Detect which cell encompasses the target text, then output its (x, y) center coordinate. 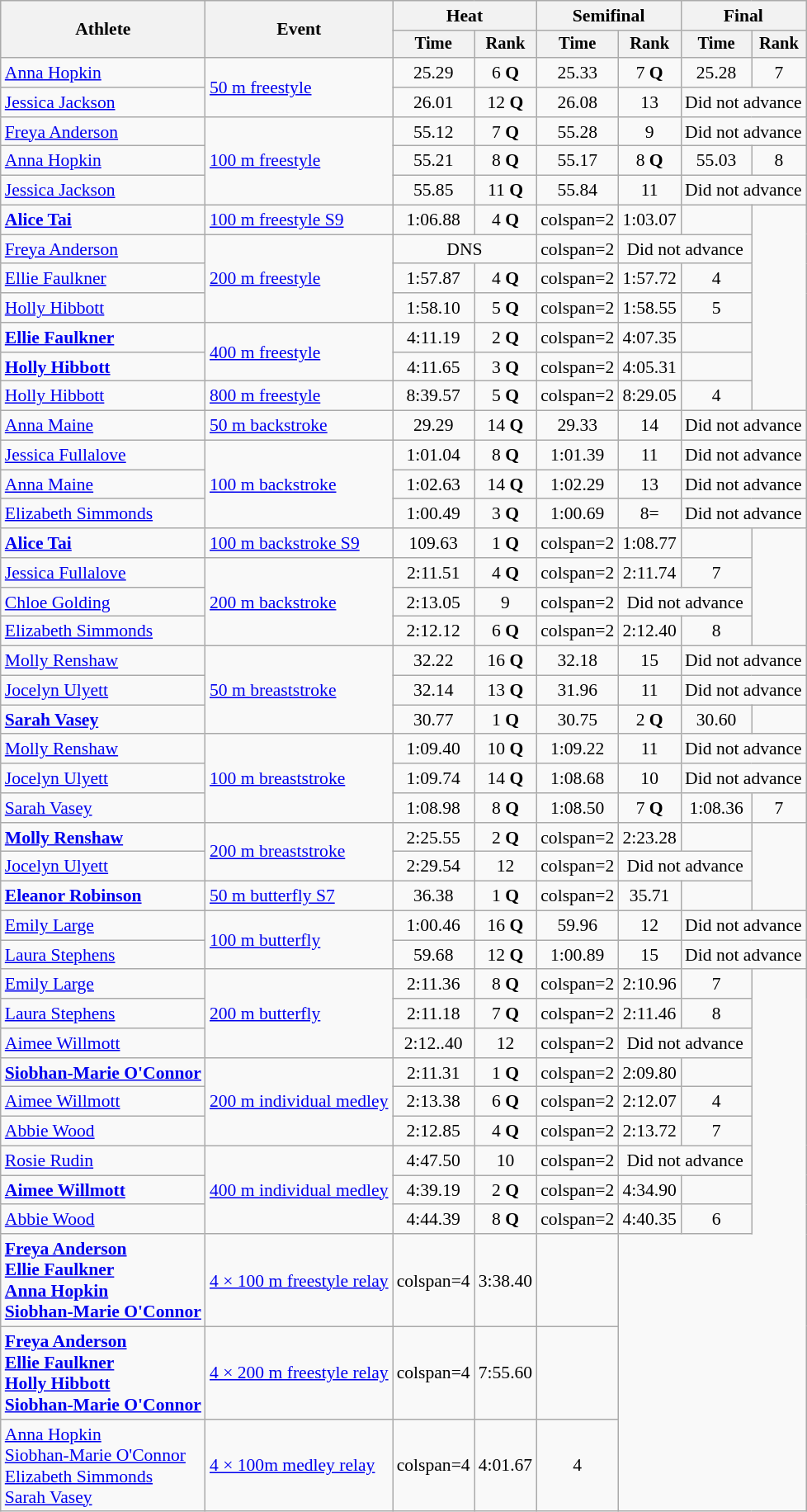
25.33 (578, 73)
1:01.39 (578, 456)
1:02.29 (578, 484)
1:00.46 (434, 926)
30.77 (434, 720)
55.12 (434, 132)
32.18 (578, 661)
32.22 (434, 661)
100 m backstroke (299, 485)
2:12.07 (649, 1102)
1:58.55 (649, 308)
1:00.49 (434, 514)
100 m breaststroke (299, 779)
4:11.19 (434, 338)
2:13.05 (434, 602)
1:08.50 (578, 808)
Heat (465, 16)
100 m freestyle (299, 162)
4:07.35 (649, 338)
Chloe Golding (103, 602)
4:34.90 (649, 1190)
4 × 100 m freestyle relay (299, 1280)
Rosie Rudin (103, 1161)
Athlete (103, 30)
55.28 (578, 132)
1:01.04 (434, 456)
4:05.31 (649, 367)
14 (649, 426)
29.33 (578, 426)
2:12.12 (434, 631)
Event (299, 30)
55.84 (578, 191)
1:09.40 (434, 749)
2:11.74 (649, 573)
8= (649, 514)
Final (743, 16)
8:29.05 (649, 396)
1:00.89 (578, 955)
1:00.69 (578, 514)
13 Q (505, 691)
50 m freestyle (299, 87)
11 Q (505, 191)
Semifinal (609, 16)
109.63 (434, 543)
30.75 (578, 720)
35.71 (649, 896)
1:08.77 (649, 543)
1:09.74 (434, 778)
Freya AndersonEllie FaulknerHolly HibbottSiobhan-Marie O'Connor (103, 1373)
55.85 (434, 191)
55.21 (434, 161)
3:38.40 (505, 1280)
1:08.36 (716, 808)
1:08.98 (434, 808)
29.29 (434, 426)
100 m butterfly (299, 941)
4:39.19 (434, 1190)
Anna HopkinSiobhan-Marie O'ConnorElizabeth SimmondsSarah Vasey (103, 1466)
1:57.87 (434, 279)
2:12.85 (434, 1132)
6 (716, 1220)
4:44.39 (434, 1220)
4:11.65 (434, 367)
59.68 (434, 955)
2:13.38 (434, 1102)
4:47.50 (434, 1161)
25.28 (716, 73)
200 m freestyle (299, 279)
10 Q (505, 749)
1:08.68 (578, 778)
100 m freestyle S9 (299, 220)
50 m backstroke (299, 426)
1:02.63 (434, 484)
8:39.57 (434, 396)
2:12..40 (434, 1043)
Freya AndersonEllie FaulknerAnna HopkinSiobhan-Marie O'Connor (103, 1280)
50 m breaststroke (299, 690)
26.08 (578, 102)
36.38 (434, 896)
26.01 (434, 102)
4:40.35 (649, 1220)
30.60 (716, 720)
5 (716, 308)
4 × 100m medley relay (299, 1466)
1:09.22 (578, 749)
2:13.72 (649, 1132)
55.17 (578, 161)
2:11.18 (434, 1014)
2:11.31 (434, 1073)
1:03.07 (649, 220)
31.96 (578, 691)
4 × 200 m freestyle relay (299, 1373)
200 m breaststroke (299, 852)
2:09.80 (649, 1073)
59.96 (578, 926)
1:57.72 (649, 279)
2:11.46 (649, 1014)
2:29.54 (434, 867)
2:11.36 (434, 985)
400 m freestyle (299, 352)
400 m individual medley (299, 1190)
55.03 (716, 161)
2:12.40 (649, 631)
200 m backstroke (299, 602)
4:01.67 (505, 1466)
2:25.55 (434, 838)
2:23.28 (649, 838)
200 m individual medley (299, 1103)
2:11.51 (434, 573)
1:06.88 (434, 220)
200 m butterfly (299, 1014)
800 m freestyle (299, 396)
100 m backstroke S9 (299, 543)
7:55.60 (505, 1373)
50 m butterfly S7 (299, 896)
32.14 (434, 691)
Eleanor Robinson (103, 896)
25.29 (434, 73)
2:10.96 (649, 985)
Siobhan-Marie O'Connor (103, 1073)
DNS (465, 249)
1:58.10 (434, 308)
